Determine the [x, y] coordinate at the center of the cell enclosing the given text.  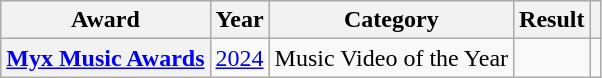
Result [552, 20]
Myx Music Awards [106, 58]
2024 [240, 58]
Music Video of the Year [391, 58]
Award [106, 20]
Year [240, 20]
Category [391, 20]
